Return the (X, Y) coordinate for the center point of the cell that contains the specified text.  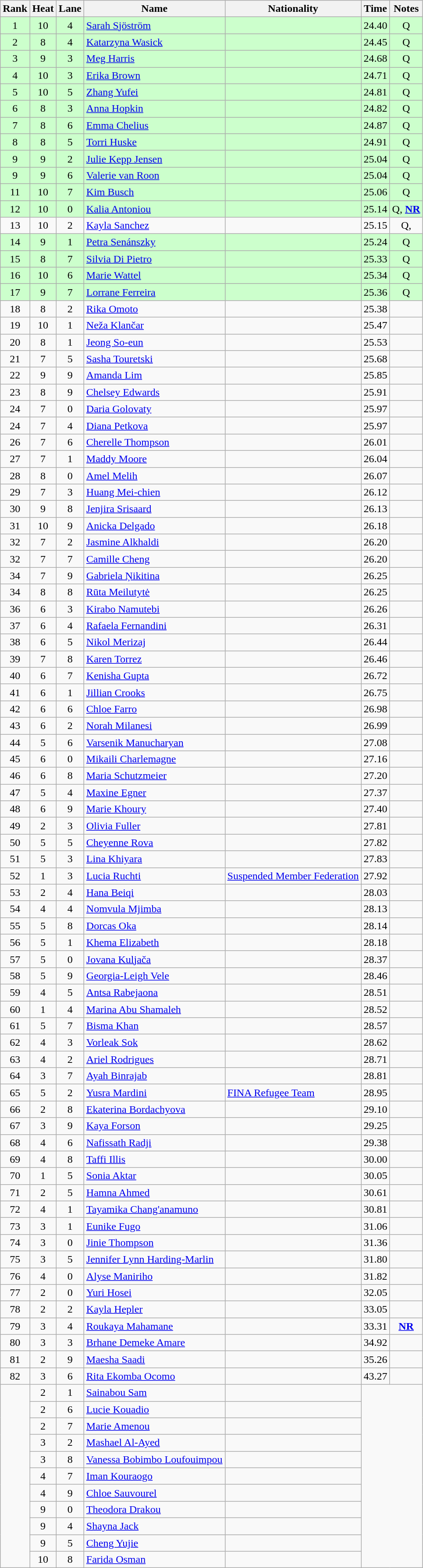
Hamna Ahmed (154, 1193)
28.51 (375, 992)
44 (15, 743)
26.01 (375, 442)
78 (15, 1310)
69 (15, 1159)
Roukaya Mahamane (154, 1326)
Farida Osman (154, 1560)
Marina Abu Shamaleh (154, 1009)
33.31 (375, 1326)
Kim Busch (154, 192)
Name (154, 9)
79 (15, 1326)
Olivia Fuller (154, 826)
16 (15, 276)
Taffi Illis (154, 1159)
FINA Refugee Team (293, 1093)
11 (15, 192)
Kaya Forson (154, 1126)
NR (406, 1326)
28.95 (375, 1093)
59 (15, 992)
30 (15, 509)
Vorleak Sok (154, 1043)
28.37 (375, 959)
Karen Torrez (154, 659)
28.71 (375, 1059)
25.53 (375, 342)
Vanessa Bobimbo Loufouimpou (154, 1459)
45 (15, 759)
30.61 (375, 1193)
28.57 (375, 1026)
27.08 (375, 743)
Neža Klančar (154, 326)
Notes (406, 9)
81 (15, 1359)
Yuri Hosei (154, 1293)
Marie Wattel (154, 276)
Marie Amenou (154, 1426)
Lane (70, 9)
28 (15, 475)
25.85 (375, 375)
Chloe Sauvourel (154, 1493)
29.10 (375, 1109)
Sainabou Sam (154, 1393)
Katarzyna Wasick (154, 42)
Amanda Lim (154, 375)
Varsenik Manucharyan (154, 743)
Diana Petkova (154, 425)
Tayamika Chang'anamuno (154, 1209)
Zhang Yufei (154, 92)
Jennifer Lynn Harding-Marlin (154, 1259)
23 (15, 392)
Jasmine Alkhaldi (154, 542)
Ekaterina Bordachyova (154, 1109)
68 (15, 1143)
Lucie Kouadio (154, 1409)
Cheng Yujie (154, 1543)
25.24 (375, 242)
63 (15, 1059)
27 (15, 459)
61 (15, 1026)
14 (15, 242)
Jeong So-eun (154, 342)
Nomvula Mjimba (154, 909)
Amel Melih (154, 475)
25.36 (375, 292)
Dorcas Oka (154, 926)
27.16 (375, 759)
27.92 (375, 876)
Maesha Saadi (154, 1359)
Kalia Antoniou (154, 209)
Lucia Ruchti (154, 876)
33.05 (375, 1310)
28.13 (375, 909)
46 (15, 776)
75 (15, 1259)
25.14 (375, 209)
24.91 (375, 142)
39 (15, 659)
24.68 (375, 59)
41 (15, 692)
Nationality (293, 9)
35.26 (375, 1359)
26.31 (375, 626)
32.05 (375, 1293)
22 (15, 375)
34.92 (375, 1343)
77 (15, 1293)
27.81 (375, 826)
52 (15, 876)
Ayah Binrajab (154, 1076)
66 (15, 1109)
Heat (43, 9)
Yusra Mardini (154, 1093)
Rank (15, 9)
Huang Mei-chien (154, 492)
28.62 (375, 1043)
26.46 (375, 659)
55 (15, 926)
Maria Schutzmeier (154, 776)
24.71 (375, 75)
Rūta Meilutytė (154, 592)
Anna Hopkin (154, 109)
Georgia-Leigh Vele (154, 976)
Rafaela Fernandini (154, 626)
Sasha Touretski (154, 359)
47 (15, 793)
42 (15, 709)
25.47 (375, 326)
28.46 (375, 976)
Chloe Farro (154, 709)
24.82 (375, 109)
Torri Huske (154, 142)
25.15 (375, 226)
Lorrane Ferreira (154, 292)
Sarah Sjöström (154, 25)
Jovana Kuljača (154, 959)
25.68 (375, 359)
17 (15, 292)
58 (15, 976)
27.83 (375, 859)
Jinie Thompson (154, 1242)
29.38 (375, 1143)
Nafissath Radji (154, 1143)
49 (15, 826)
24.45 (375, 42)
Kenisha Gupta (154, 676)
Daria Golovaty (154, 409)
19 (15, 326)
Q, (406, 226)
Maddy Moore (154, 459)
29 (15, 492)
Q, NR (406, 209)
26 (15, 442)
31.82 (375, 1276)
72 (15, 1209)
24.40 (375, 25)
Suspended Member Federation (293, 876)
Rita Ekomba Ocomo (154, 1376)
Bisma Khan (154, 1026)
70 (15, 1176)
56 (15, 942)
Shayna Jack (154, 1526)
13 (15, 226)
Iman Kouraogo (154, 1476)
62 (15, 1043)
26.07 (375, 475)
37 (15, 626)
31.80 (375, 1259)
26.18 (375, 526)
Silvia Di Pietro (154, 259)
26.12 (375, 492)
Petra Senánszky (154, 242)
18 (15, 309)
Jenjira Srisaard (154, 509)
Mikaili Charlemagne (154, 759)
28.14 (375, 926)
27.20 (375, 776)
25.33 (375, 259)
Gabriela Ņikitina (154, 576)
Ariel Rodrigues (154, 1059)
24.87 (375, 125)
Alyse Maniriho (154, 1276)
26.13 (375, 509)
Hana Beiqi (154, 892)
Meg Harris (154, 59)
30.05 (375, 1176)
Chelsey Edwards (154, 392)
25.91 (375, 392)
Mashael Al-Ayed (154, 1443)
Marie Khoury (154, 809)
Antsa Rabejaona (154, 992)
67 (15, 1126)
20 (15, 342)
Sonia Aktar (154, 1176)
Eunike Fugo (154, 1226)
82 (15, 1376)
Camille Cheng (154, 559)
31.06 (375, 1226)
28.81 (375, 1076)
29.25 (375, 1126)
26.04 (375, 459)
26.75 (375, 692)
31.36 (375, 1242)
64 (15, 1076)
27.37 (375, 793)
57 (15, 959)
12 (15, 209)
43 (15, 726)
Julie Kepp Jensen (154, 159)
Erika Brown (154, 75)
Lina Khiyara (154, 859)
Cherelle Thompson (154, 442)
28.52 (375, 1009)
Brhane Demeke Amare (154, 1343)
21 (15, 359)
Maxine Egner (154, 793)
71 (15, 1193)
43.27 (375, 1376)
Khema Elizabeth (154, 942)
Jillian Crooks (154, 692)
50 (15, 842)
Rika Omoto (154, 309)
80 (15, 1343)
26.99 (375, 726)
25.06 (375, 192)
26.26 (375, 609)
Time (375, 9)
15 (15, 259)
48 (15, 809)
24.81 (375, 92)
Theodora Drakou (154, 1509)
Kirabo Namutebi (154, 609)
26.98 (375, 709)
Valerie van Roon (154, 175)
31 (15, 526)
28.03 (375, 892)
Nikol Merizaj (154, 642)
73 (15, 1226)
65 (15, 1093)
51 (15, 859)
Kayla Sanchez (154, 226)
76 (15, 1276)
Emma Chelius (154, 125)
40 (15, 676)
54 (15, 909)
26.44 (375, 642)
30.00 (375, 1159)
Cheyenne Rova (154, 842)
74 (15, 1242)
53 (15, 892)
36 (15, 609)
30.81 (375, 1209)
Kayla Hepler (154, 1310)
26.72 (375, 676)
27.82 (375, 842)
60 (15, 1009)
Norah Milanesi (154, 726)
25.34 (375, 276)
27.40 (375, 809)
25.38 (375, 309)
38 (15, 642)
28.18 (375, 942)
Anicka Delgado (154, 526)
